Return (x, y) of the center of cell containing provided text 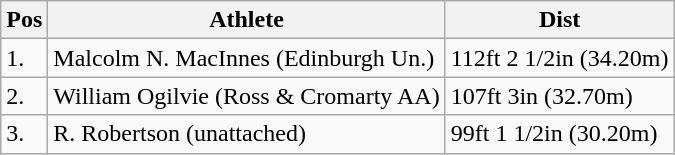
Athlete (246, 20)
R. Robertson (unattached) (246, 134)
Dist (560, 20)
Malcolm N. MacInnes (Edinburgh Un.) (246, 58)
107ft 3in (32.70m) (560, 96)
2. (24, 96)
3. (24, 134)
99ft 1 1/2in (30.20m) (560, 134)
Pos (24, 20)
1. (24, 58)
William Ogilvie (Ross & Cromarty AA) (246, 96)
112ft 2 1/2in (34.20m) (560, 58)
